Pinpoint the cell where the given text exists, returning its [X, Y] midpoint coordinate. 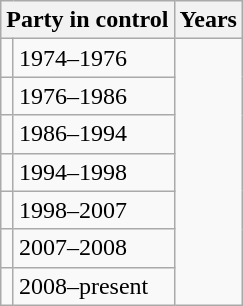
2007–2008 [94, 248]
Years [208, 20]
1986–1994 [94, 134]
Party in control [88, 20]
1998–2007 [94, 210]
2008–present [94, 286]
1974–1976 [94, 58]
1994–1998 [94, 172]
1976–1986 [94, 96]
